Capture the cell that displays the provided text and extract its (X, Y) central coordinate. 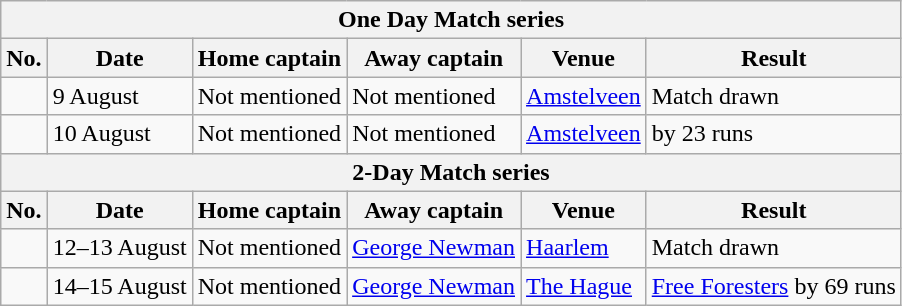
Haarlem (584, 248)
by 23 runs (774, 134)
9 August (120, 96)
2-Day Match series (452, 172)
12–13 August (120, 248)
The Hague (584, 286)
10 August (120, 134)
14–15 August (120, 286)
One Day Match series (452, 20)
Free Foresters by 69 runs (774, 286)
